Provide the (x, y) coordinate of the cell's center where the given text is located.  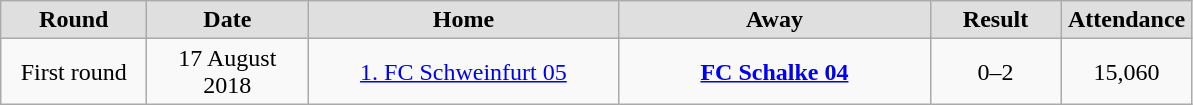
Round (74, 20)
1. FC Schweinfurt 05 (464, 72)
First round (74, 72)
Away (774, 20)
Date (228, 20)
Result (996, 20)
Home (464, 20)
Attendance (1126, 20)
17 August 2018 (228, 72)
0–2 (996, 72)
FC Schalke 04 (774, 72)
15,060 (1126, 72)
